Find where the given text appears and provide that cell's center as (X, Y) coordinate. 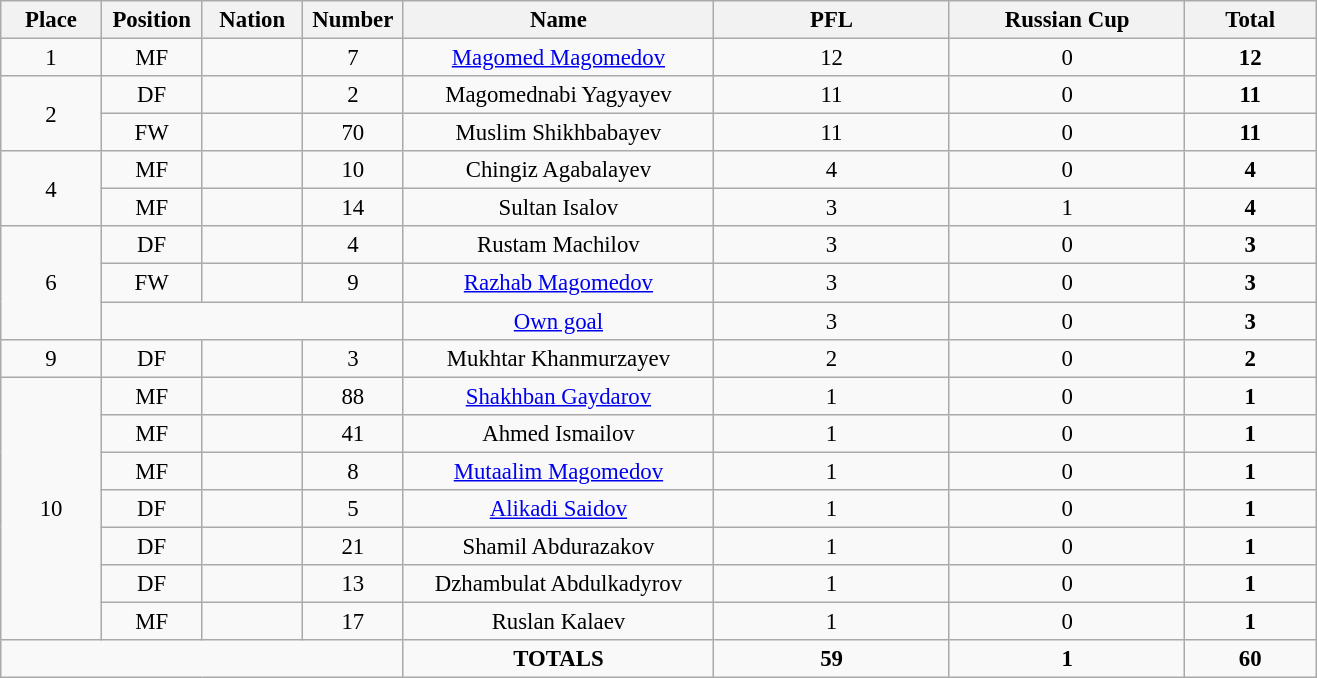
70 (354, 133)
Place (52, 20)
17 (354, 621)
Russian Cup (1067, 20)
Ahmed Ismailov (558, 433)
21 (354, 546)
Ruslan Kalaev (558, 621)
88 (354, 396)
Rustam Machilov (558, 245)
PFL (832, 20)
Sultan Isalov (558, 208)
60 (1250, 659)
Own goal (558, 321)
Muslim Shikhbabayev (558, 133)
5 (354, 509)
Total (1250, 20)
Shamil Abdurazakov (558, 546)
Dzhambulat Abdulkadyrov (558, 584)
Alikadi Saidov (558, 509)
TOTALS (558, 659)
Shakhban Gaydarov (558, 396)
Mukhtar Khanmurzayev (558, 358)
13 (354, 584)
41 (354, 433)
Position (152, 20)
Nation (252, 20)
7 (354, 58)
Chingiz Agabalayev (558, 170)
14 (354, 208)
Name (558, 20)
Number (354, 20)
59 (832, 659)
Mutaalim Magomedov (558, 471)
Magomed Magomedov (558, 58)
8 (354, 471)
6 (52, 282)
Magomednabi Yagyayev (558, 95)
Razhab Magomedov (558, 283)
